Identify which cell holds the provided text, then report its (X, Y) central coordinate. 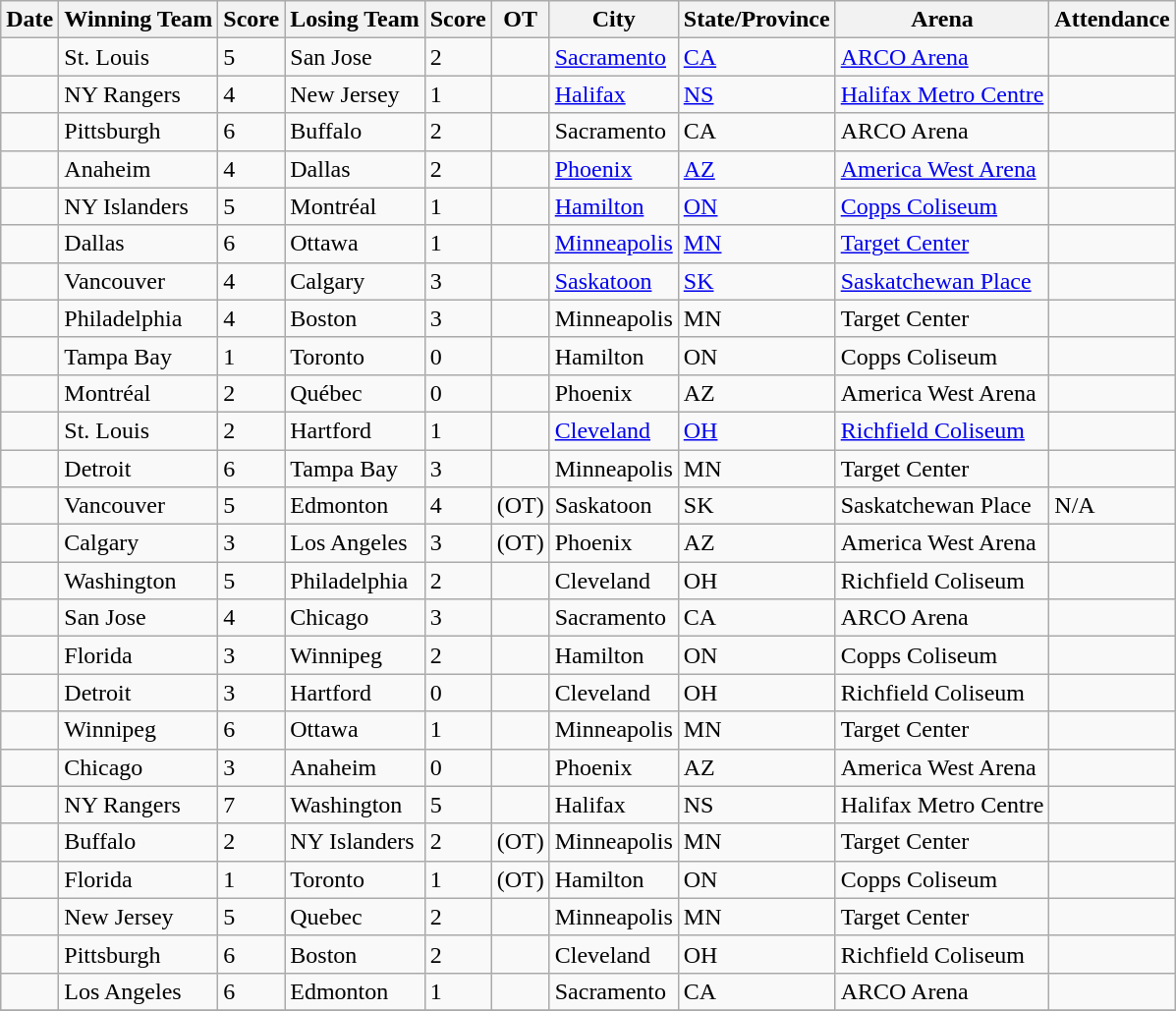
Quebec (355, 917)
Losing Team (355, 20)
OT (521, 20)
City (613, 20)
N/A (1112, 506)
7 (252, 805)
Québec (355, 393)
Arena (942, 20)
Date (29, 20)
State/Province (756, 20)
Winning Team (139, 20)
Attendance (1112, 20)
